Output the (x, y) coordinate of the center of the cell containing the given text.  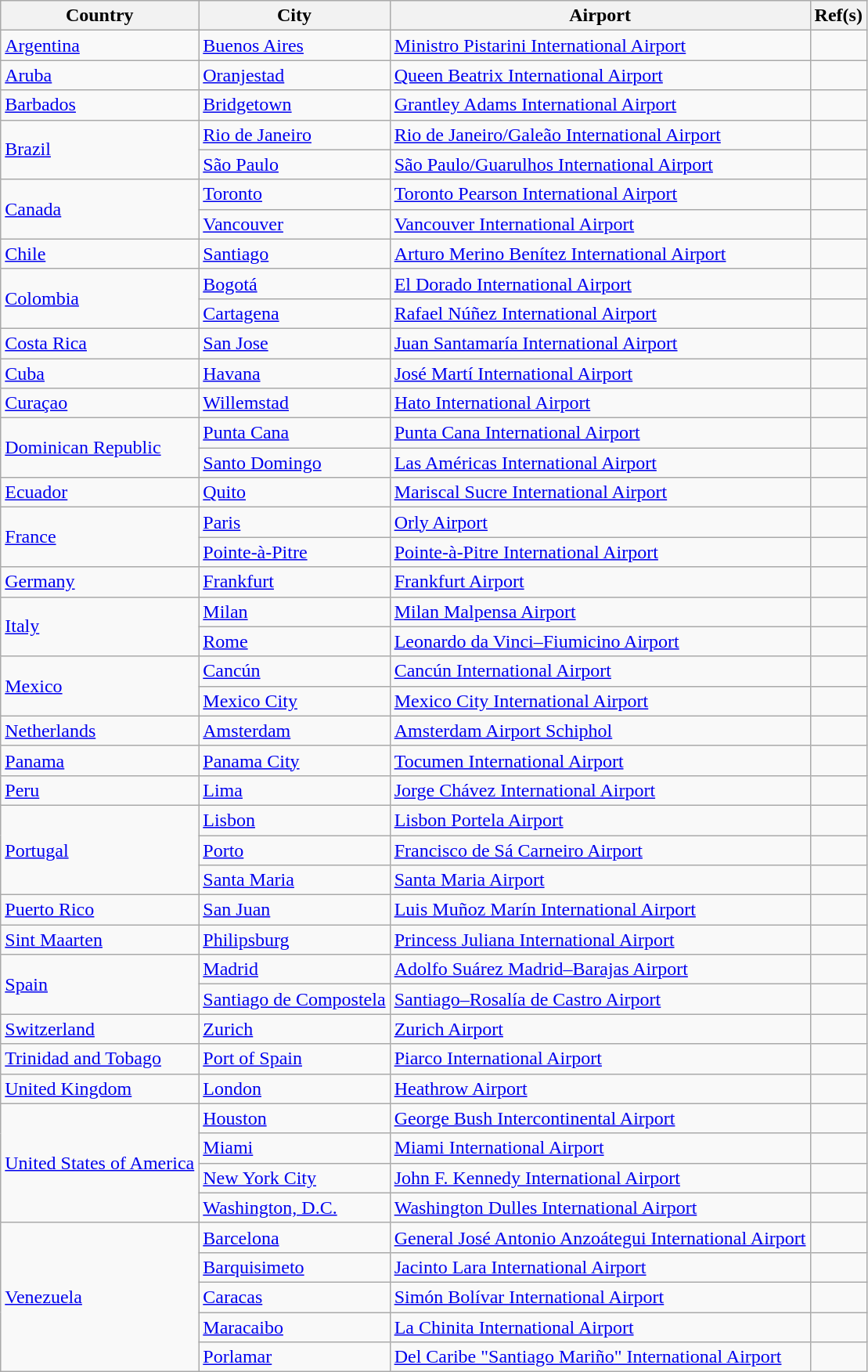
La Chinita International Airport (600, 1327)
Vancouver (294, 224)
Houston (294, 1118)
London (294, 1089)
Toronto Pearson International Airport (600, 194)
Vancouver International Airport (600, 224)
Santiago–Rosalía de Castro Airport (600, 999)
Juan Santamaría International Airport (600, 343)
Hato International Airport (600, 403)
Panama City (294, 760)
Pointe-à-Pitre International Airport (600, 552)
Santiago (294, 254)
United States of America (100, 1163)
Washington, D.C. (294, 1208)
Leonardo da Vinci–Fiumicino Airport (600, 641)
São Paulo (294, 164)
Miami International Airport (600, 1148)
Quito (294, 493)
Cancún (294, 671)
Simón Bolívar International Airport (600, 1297)
Piarco International Airport (600, 1059)
Madrid (294, 969)
São Paulo/Guarulhos International Airport (600, 164)
Mariscal Sucre International Airport (600, 493)
Bogotá (294, 283)
Santa Maria Airport (600, 880)
Germany (100, 582)
George Bush Intercontinental Airport (600, 1118)
Lisbon (294, 820)
Venezuela (100, 1297)
Lima (294, 790)
City (294, 16)
Costa Rica (100, 343)
Colombia (100, 298)
John F. Kennedy International Airport (600, 1178)
Princess Juliana International Airport (600, 940)
General José Antonio Anzoátegui International Airport (600, 1237)
Switzerland (100, 1029)
Arturo Merino Benítez International Airport (600, 254)
Netherlands (100, 731)
Porto (294, 850)
Bridgetown (294, 105)
Rafael Núñez International Airport (600, 313)
Amsterdam Airport Schiphol (600, 731)
Santiago de Compostela (294, 999)
Frankfurt Airport (600, 582)
Milan (294, 612)
Rome (294, 641)
Willemstad (294, 403)
Brazil (100, 150)
Punta Cana International Airport (600, 433)
Port of Spain (294, 1059)
Barcelona (294, 1237)
Italy (100, 626)
El Dorado International Airport (600, 283)
Trinidad and Tobago (100, 1059)
Curaçao (100, 403)
Las Américas International Airport (600, 463)
Porlamar (294, 1357)
Peru (100, 790)
Miami (294, 1148)
Barquisimeto (294, 1267)
Jacinto Lara International Airport (600, 1267)
Chile (100, 254)
Pointe-à-Pitre (294, 552)
Sint Maarten (100, 940)
Punta Cana (294, 433)
Ref(s) (838, 16)
United Kingdom (100, 1089)
Washington Dulles International Airport (600, 1208)
Paris (294, 522)
Grantley Adams International Airport (600, 105)
José Martí International Airport (600, 374)
Canada (100, 209)
Tocumen International Airport (600, 760)
Rio de Janeiro (294, 135)
Santo Domingo (294, 463)
Toronto (294, 194)
Country (100, 16)
Lisbon Portela Airport (600, 820)
Jorge Chávez International Airport (600, 790)
France (100, 537)
Airport (600, 16)
Orly Airport (600, 522)
Zurich Airport (600, 1029)
Mexico City (294, 701)
Cartagena (294, 313)
Oranjestad (294, 75)
Mexico (100, 686)
Del Caribe "Santiago Mariño" International Airport (600, 1357)
Queen Beatrix International Airport (600, 75)
Philipsburg (294, 940)
Havana (294, 374)
Portugal (100, 850)
New York City (294, 1178)
Cuba (100, 374)
Adolfo Suárez Madrid–Barajas Airport (600, 969)
San Juan (294, 910)
Spain (100, 984)
Puerto Rico (100, 910)
Ecuador (100, 493)
Barbados (100, 105)
Buenos Aires (294, 45)
San Jose (294, 343)
Frankfurt (294, 582)
Dominican Republic (100, 448)
Maracaibo (294, 1327)
Panama (100, 760)
Francisco de Sá Carneiro Airport (600, 850)
Cancún International Airport (600, 671)
Ministro Pistarini International Airport (600, 45)
Santa Maria (294, 880)
Mexico City International Airport (600, 701)
Aruba (100, 75)
Rio de Janeiro/Galeão International Airport (600, 135)
Argentina (100, 45)
Zurich (294, 1029)
Caracas (294, 1297)
Luis Muñoz Marín International Airport (600, 910)
Milan Malpensa Airport (600, 612)
Amsterdam (294, 731)
Heathrow Airport (600, 1089)
